Search for the cell housing the specified text and yield its [X, Y] center coordinate. 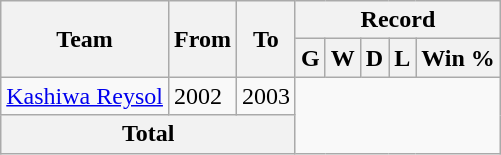
G [310, 58]
From [202, 39]
Record [398, 20]
D [374, 58]
Team [85, 39]
2002 [202, 96]
W [342, 58]
Total [148, 134]
L [402, 58]
Win % [458, 58]
To [266, 39]
Kashiwa Reysol [85, 96]
2003 [266, 96]
